Output the [x, y] coordinate of the center of the cell containing the given text.  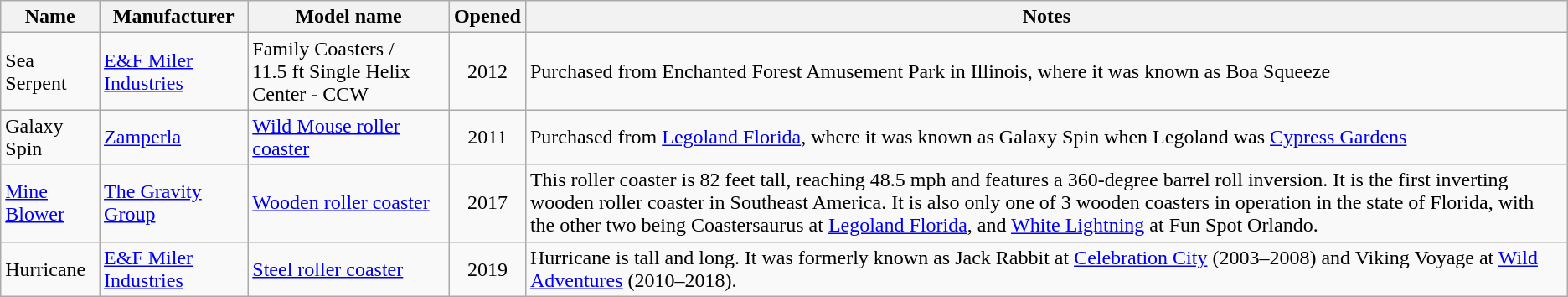
Notes [1046, 17]
Model name [348, 17]
Wild Mouse roller coaster [348, 138]
Wooden roller coaster [348, 203]
Family Coasters / 11.5 ft Single Helix Center - CCW [348, 71]
Purchased from Legoland Florida, where it was known as Galaxy Spin when Legoland was Cypress Gardens [1046, 138]
The Gravity Group [174, 203]
Mine Blower [50, 203]
Hurricane [50, 268]
Hurricane is tall and long. It was formerly known as Jack Rabbit at Celebration City (2003–2008) and Viking Voyage at Wild Adventures (2010–2018). [1046, 268]
Sea Serpent [50, 71]
Steel roller coaster [348, 268]
2019 [487, 268]
2012 [487, 71]
Galaxy Spin [50, 138]
Opened [487, 17]
2011 [487, 138]
2017 [487, 203]
Manufacturer [174, 17]
Name [50, 17]
Zamperla [174, 138]
Purchased from Enchanted Forest Amusement Park in Illinois, where it was known as Boa Squeeze [1046, 71]
